Pinpoint the cell where the given text exists, returning its (x, y) midpoint coordinate. 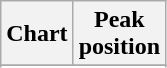
Chart (37, 34)
Peakposition (119, 34)
